Return [x, y] of the center of cell containing provided text 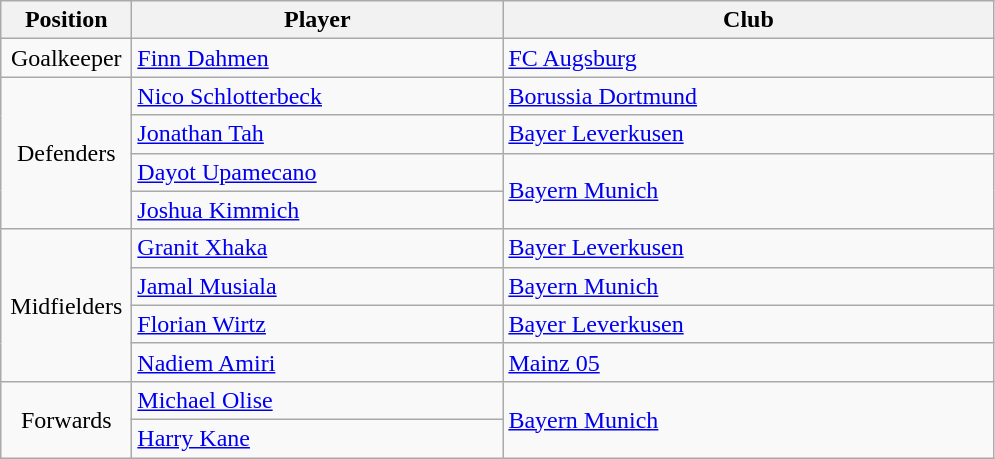
Nadiem Amiri [318, 362]
Florian Wirtz [318, 324]
Goalkeeper [66, 58]
Borussia Dortmund [748, 96]
Dayot Upamecano [318, 172]
FC Augsburg [748, 58]
Club [748, 20]
Jamal Musiala [318, 286]
Harry Kane [318, 438]
Michael Olise [318, 400]
Finn Dahmen [318, 58]
Midfielders [66, 305]
Granit Xhaka [318, 248]
Defenders [66, 153]
Joshua Kimmich [318, 210]
Player [318, 20]
Mainz 05 [748, 362]
Forwards [66, 419]
Position [66, 20]
Nico Schlotterbeck [318, 96]
Jonathan Tah [318, 134]
